Determine the (x, y) coordinate at the center of the cell enclosing the given text.  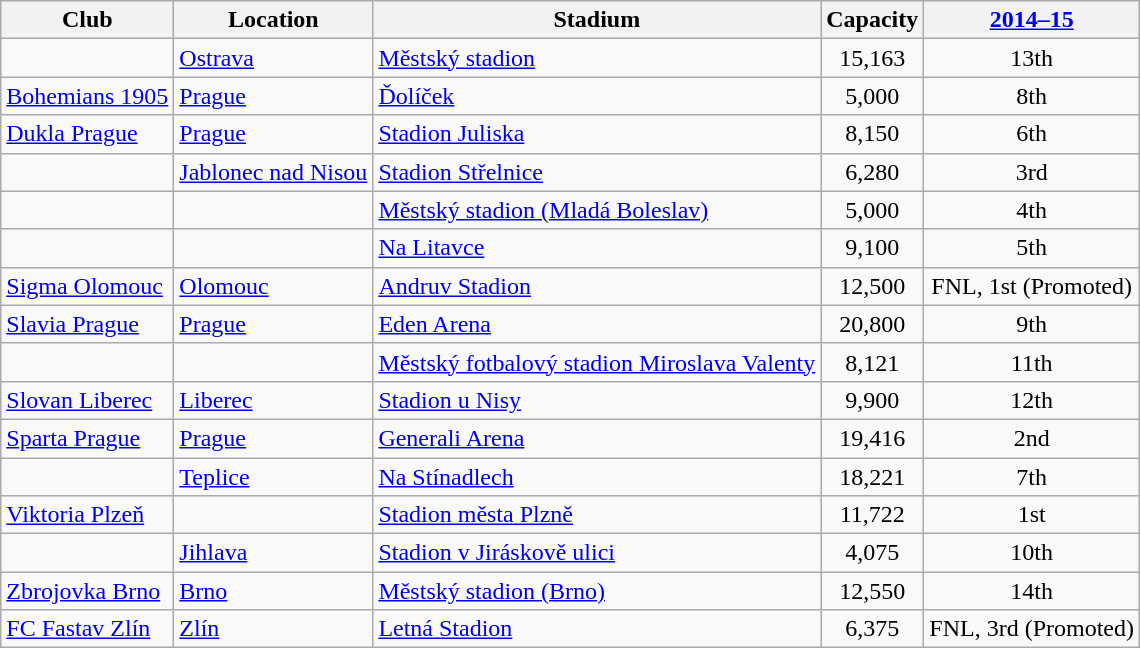
5th (1032, 248)
Slovan Liberec (88, 400)
Viktoria Plzeň (88, 515)
12,500 (872, 286)
Jihlava (274, 553)
Stadion u Nisy (597, 400)
6th (1032, 134)
8,150 (872, 134)
FNL, 3rd (Promoted) (1032, 629)
6,375 (872, 629)
Andruv Stadion (597, 286)
12,550 (872, 591)
Ďolíček (597, 96)
Sparta Prague (88, 438)
Teplice (274, 477)
2014–15 (1032, 20)
Stadion Juliska (597, 134)
11th (1032, 362)
19,416 (872, 438)
9,100 (872, 248)
Generali Arena (597, 438)
13th (1032, 58)
9,900 (872, 400)
Liberec (274, 400)
Zbrojovka Brno (88, 591)
Brno (274, 591)
14th (1032, 591)
Městský stadion (597, 58)
Bohemians 1905 (88, 96)
Capacity (872, 20)
Eden Arena (597, 324)
Zlín (274, 629)
Club (88, 20)
12th (1032, 400)
Na Litavce (597, 248)
Sigma Olomouc (88, 286)
FC Fastav Zlín (88, 629)
9th (1032, 324)
Olomouc (274, 286)
7th (1032, 477)
10th (1032, 553)
Dukla Prague (88, 134)
1st (1032, 515)
FNL, 1st (Promoted) (1032, 286)
8th (1032, 96)
Městský stadion (Mladá Boleslav) (597, 210)
11,722 (872, 515)
15,163 (872, 58)
Location (274, 20)
18,221 (872, 477)
Stadion města Plzně (597, 515)
4,075 (872, 553)
Slavia Prague (88, 324)
6,280 (872, 172)
Na Stínadlech (597, 477)
Stadion v Jiráskově ulici (597, 553)
20,800 (872, 324)
2nd (1032, 438)
Stadium (597, 20)
Ostrava (274, 58)
4th (1032, 210)
3rd (1032, 172)
Městský fotbalový stadion Miroslava Valenty (597, 362)
8,121 (872, 362)
Jablonec nad Nisou (274, 172)
Letná Stadion (597, 629)
Městský stadion (Brno) (597, 591)
Stadion Střelnice (597, 172)
